Locate the cell with the specified text and output its (X, Y) center coordinate. 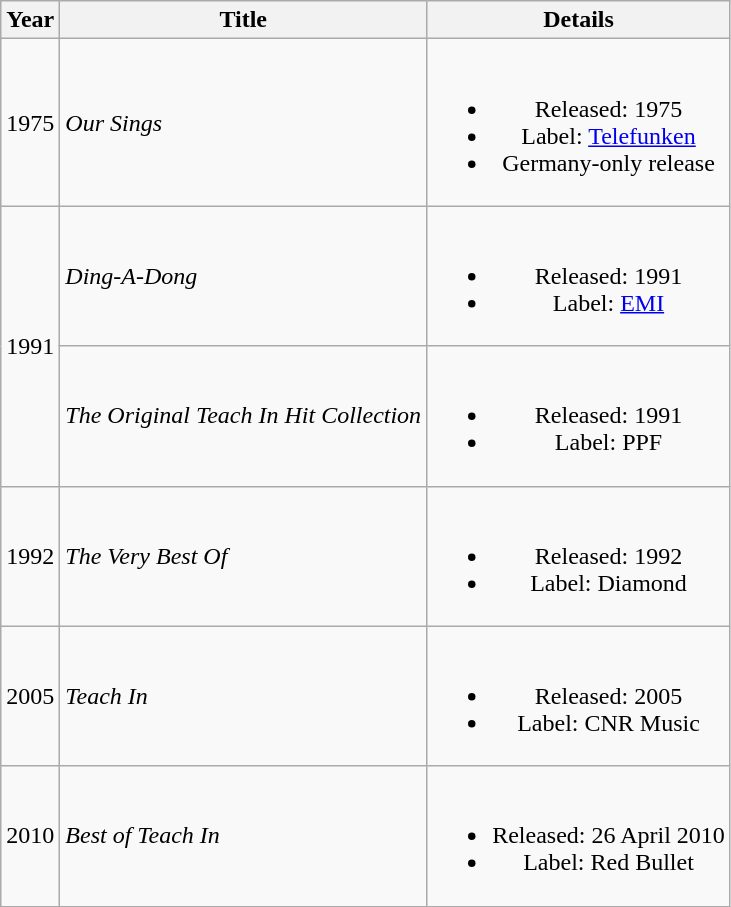
2010 (30, 836)
1975 (30, 122)
Best of Teach In (244, 836)
Released: 1991Label: EMI (579, 276)
The Original Teach In Hit Collection (244, 416)
The Very Best Of (244, 556)
Released: 1991Label: PPF (579, 416)
1992 (30, 556)
Teach In (244, 696)
Released: 1975Label: TelefunkenGermany-only release (579, 122)
Ding-A-Dong (244, 276)
1991 (30, 346)
Title (244, 20)
Details (579, 20)
Released: 2005Label: CNR Music (579, 696)
2005 (30, 696)
Our Sings (244, 122)
Year (30, 20)
Released: 26 April 2010Label: Red Bullet (579, 836)
Released: 1992Label: Diamond (579, 556)
